Detect which cell encompasses the target text, then output its (X, Y) center coordinate. 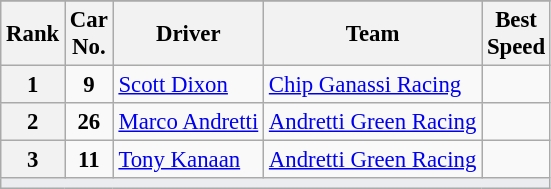
9 (90, 85)
CarNo. (90, 34)
2 (33, 122)
Rank (33, 34)
Marco Andretti (188, 122)
11 (90, 160)
Team (373, 34)
Scott Dixon (188, 85)
BestSpeed (516, 34)
3 (33, 160)
Chip Ganassi Racing (373, 85)
1 (33, 85)
26 (90, 122)
Tony Kanaan (188, 160)
Driver (188, 34)
